Detect which cell encompasses the target text, then output its (X, Y) center coordinate. 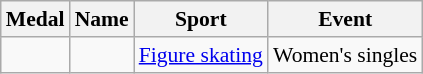
Medal (36, 19)
Figure skating (201, 55)
Sport (201, 19)
Women's singles (345, 55)
Name (102, 19)
Event (345, 19)
